Extract the [X, Y] coordinate from the center of the cell holding the provided text.  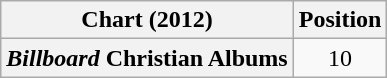
10 [340, 58]
Position [340, 20]
Billboard Christian Albums [147, 58]
Chart (2012) [147, 20]
